Capture the cell that displays the provided text and extract its [x, y] central coordinate. 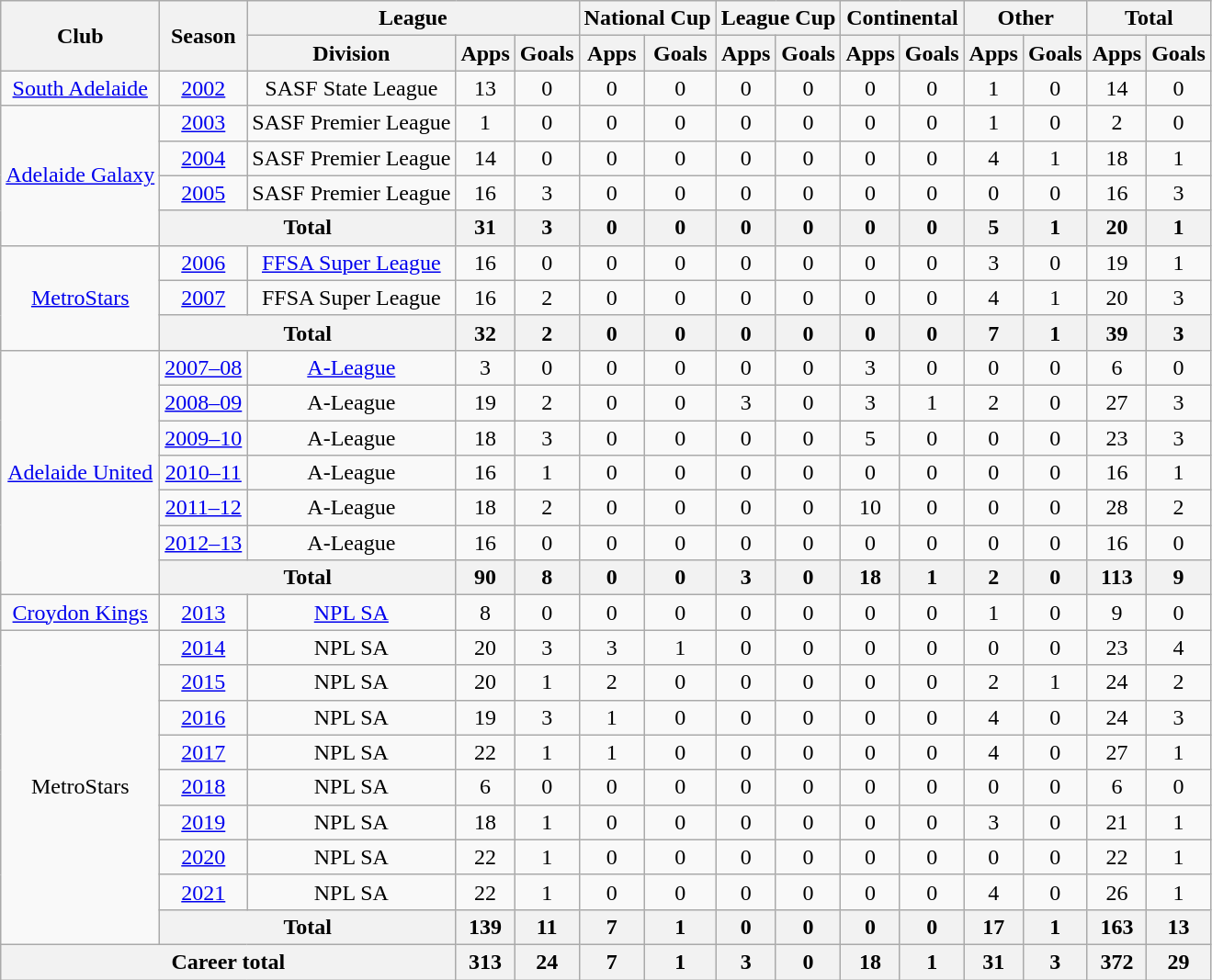
2011–12 [204, 508]
National Cup [647, 18]
313 [485, 962]
90 [485, 578]
2002 [204, 88]
Continental [902, 18]
South Adelaide [81, 88]
2004 [204, 158]
SASF State League [351, 88]
28 [1116, 508]
372 [1116, 962]
2008–09 [204, 402]
2013 [204, 613]
Division [351, 53]
2020 [204, 857]
League [413, 18]
Club [81, 36]
17 [993, 927]
Other [1025, 18]
2003 [204, 123]
2016 [204, 717]
32 [485, 332]
Season [204, 36]
2006 [204, 263]
League Cup [778, 18]
2018 [204, 787]
2012–13 [204, 543]
Adelaide United [81, 472]
2017 [204, 752]
Career total [228, 962]
2007–08 [204, 367]
2014 [204, 648]
2005 [204, 193]
2007 [204, 298]
Adelaide Galaxy [81, 175]
2015 [204, 682]
2019 [204, 822]
29 [1179, 962]
163 [1116, 927]
2021 [204, 892]
26 [1116, 892]
Croydon Kings [81, 613]
113 [1116, 578]
11 [547, 927]
10 [870, 508]
2009–10 [204, 438]
39 [1116, 332]
139 [485, 927]
21 [1116, 822]
2010–11 [204, 473]
